Detect which cell encompasses the target text, then output its (x, y) center coordinate. 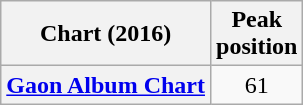
Chart (2016) (106, 34)
Gaon Album Chart (106, 85)
Peakposition (257, 34)
61 (257, 85)
